For the text-containing cell, return its midpoint in (X, Y) coordinate format. 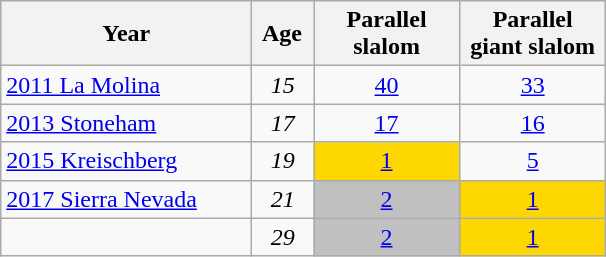
Age (283, 34)
15 (283, 85)
5 (533, 161)
Parallelgiant slalom (533, 34)
29 (283, 237)
21 (283, 199)
Year (126, 34)
2011 La Molina (126, 85)
Parallel slalom (387, 34)
19 (283, 161)
16 (533, 123)
2013 Stoneham (126, 123)
2017 Sierra Nevada (126, 199)
33 (533, 85)
2015 Kreischberg (126, 161)
40 (387, 85)
